Determine the (x, y) coordinate at the center of the cell enclosing the given text.  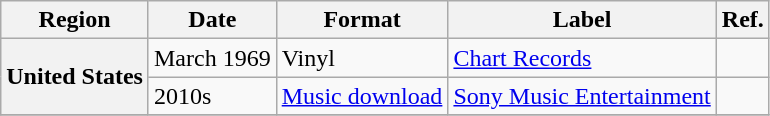
Label (582, 20)
United States (75, 77)
Region (75, 20)
Sony Music Entertainment (582, 96)
March 1969 (212, 58)
Format (362, 20)
Vinyl (362, 58)
2010s (212, 96)
Ref. (742, 20)
Music download (362, 96)
Chart Records (582, 58)
Date (212, 20)
